Find where the given text appears and provide that cell's center as [x, y] coordinate. 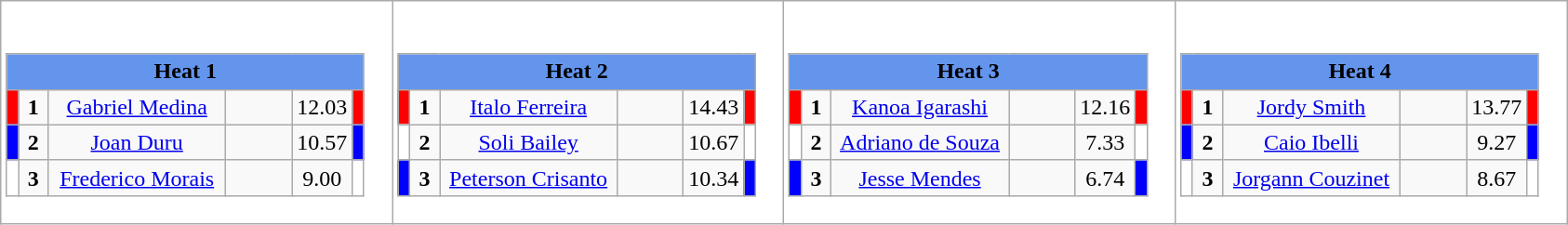
9.00 [322, 178]
12.03 [322, 107]
10.67 [714, 142]
Heat 4 1 Jordy Smith 13.77 2 Caio Ibelli 9.27 3 Jorgann Couzinet 8.67 [1371, 112]
Gabriel Medina [138, 107]
Kanoa Igarashi [921, 107]
Caio Ibelli [1311, 142]
14.43 [714, 107]
7.33 [1105, 142]
Heat 4 [1360, 72]
Joan Duru [138, 142]
Heat 1 1 Gabriel Medina 12.03 2 Joan Duru 10.57 3 Frederico Morais 9.00 [197, 112]
9.27 [1497, 142]
12.16 [1105, 107]
Jorgann Couzinet [1311, 178]
Heat 3 [968, 72]
8.67 [1497, 178]
6.74 [1105, 178]
Italo Ferreira [528, 107]
Heat 2 1 Italo Ferreira 14.43 2 Soli Bailey 10.67 3 Peterson Crisanto 10.34 [588, 112]
Peterson Crisanto [528, 178]
13.77 [1497, 107]
Adriano de Souza [921, 142]
Jesse Mendes [921, 178]
10.57 [322, 142]
Frederico Morais [138, 178]
Jordy Smith [1311, 107]
Heat 2 [577, 72]
Soli Bailey [528, 142]
Heat 3 1 Kanoa Igarashi 12.16 2 Adriano de Souza 7.33 3 Jesse Mendes 6.74 [980, 112]
Heat 1 [185, 72]
10.34 [714, 178]
